Pinpoint the cell where the given text exists, returning its (x, y) midpoint coordinate. 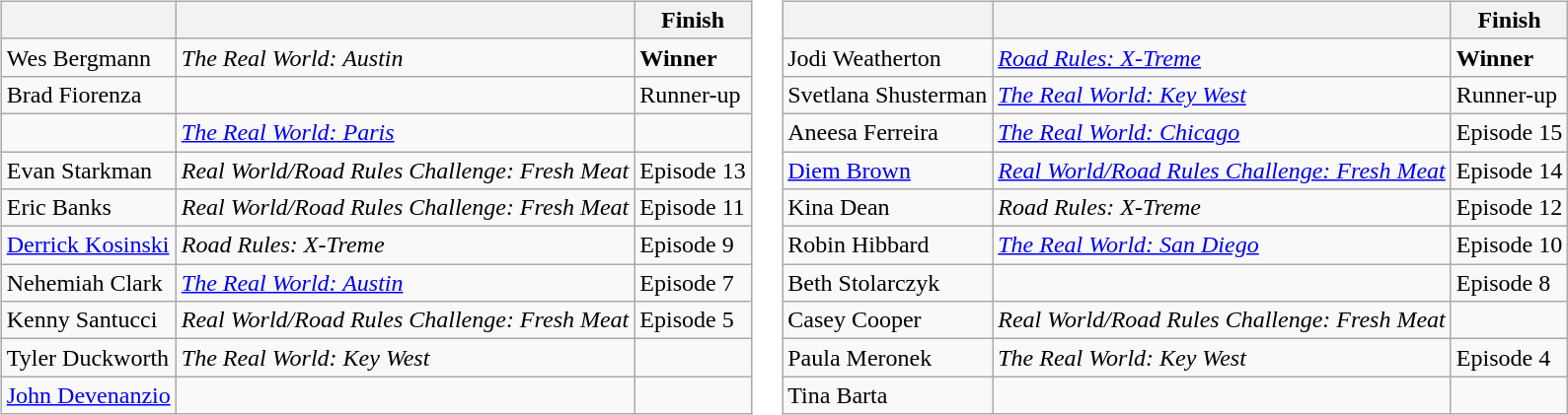
Episode 8 (1509, 283)
The Real World: Paris (405, 132)
Episode 7 (693, 283)
Kenny Santucci (89, 320)
The Real World: Chicago (1222, 132)
Jodi Weatherton (888, 57)
Episode 12 (1509, 208)
Episode 11 (693, 208)
Episode 15 (1509, 132)
Brad Fiorenza (89, 95)
Robin Hibbard (888, 245)
Aneesa Ferreira (888, 132)
Tina Barta (888, 395)
Episode 13 (693, 171)
Episode 5 (693, 320)
Episode 9 (693, 245)
Eric Banks (89, 208)
Diem Brown (888, 171)
Derrick Kosinski (89, 245)
Kina Dean (888, 208)
Casey Cooper (888, 320)
Episode 4 (1509, 358)
Tyler Duckworth (89, 358)
Episode 14 (1509, 171)
Episode 10 (1509, 245)
Svetlana Shusterman (888, 95)
The Real World: San Diego (1222, 245)
Paula Meronek (888, 358)
Evan Starkman (89, 171)
Nehemiah Clark (89, 283)
John Devenanzio (89, 395)
Wes Bergmann (89, 57)
Beth Stolarczyk (888, 283)
